Determine the (x, y) coordinate at the center of the cell enclosing the given text.  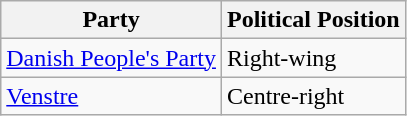
Right-wing (313, 58)
Party (112, 20)
Political Position (313, 20)
Danish People's Party (112, 58)
Centre-right (313, 96)
Venstre (112, 96)
